For the text-containing cell, return its midpoint in [x, y] coordinate format. 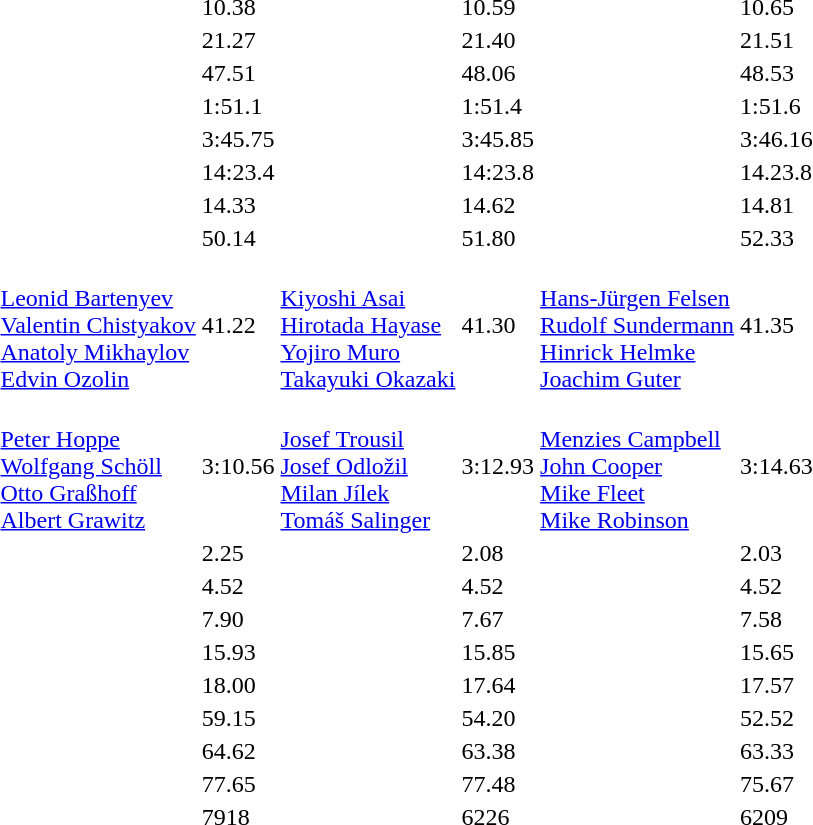
18.00 [238, 685]
Hans-Jürgen FelsenRudolf SundermannHinrick HelmkeJoachim Guter [638, 325]
54.20 [498, 718]
3:10.56 [238, 466]
77.48 [498, 784]
14:23.8 [498, 172]
50.14 [238, 238]
47.51 [238, 73]
15.85 [498, 652]
41.22 [238, 325]
2.25 [238, 553]
3:45.85 [498, 139]
15.93 [238, 652]
14.33 [238, 205]
Josef TrousilJosef OdložilMilan JílekTomáš Salinger [368, 466]
17.64 [498, 685]
3:45.75 [238, 139]
Kiyoshi AsaiHirotada HayaseYojiro MuroTakayuki Okazaki [368, 325]
14.62 [498, 205]
41.30 [498, 325]
2.08 [498, 553]
7.90 [238, 619]
21.27 [238, 40]
1:51.1 [238, 106]
48.06 [498, 73]
59.15 [238, 718]
3:12.93 [498, 466]
21.40 [498, 40]
63.38 [498, 751]
64.62 [238, 751]
7.67 [498, 619]
14:23.4 [238, 172]
51.80 [498, 238]
Menzies CampbellJohn CooperMike FleetMike Robinson [638, 466]
1:51.4 [498, 106]
77.65 [238, 784]
